From the cell containing the given text, extract its center point as (x, y) coordinate. 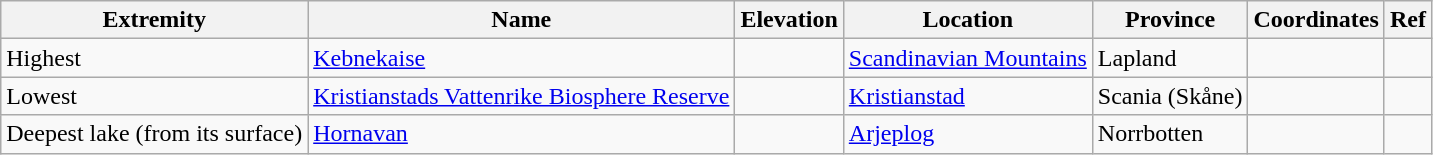
Kristianstads Vattenrike Biosphere Reserve (522, 96)
Deepest lake (from its surface) (154, 134)
Province (1170, 20)
Scania (Skåne) (1170, 96)
Arjeplog (968, 134)
Norrbotten (1170, 134)
Location (968, 20)
Ref (1408, 20)
Kebnekaise (522, 58)
Name (522, 20)
Elevation (789, 20)
Kristianstad (968, 96)
Coordinates (1316, 20)
Hornavan (522, 134)
Lapland (1170, 58)
Highest (154, 58)
Extremity (154, 20)
Lowest (154, 96)
Scandinavian Mountains (968, 58)
